Capture the cell that displays the provided text and extract its (x, y) central coordinate. 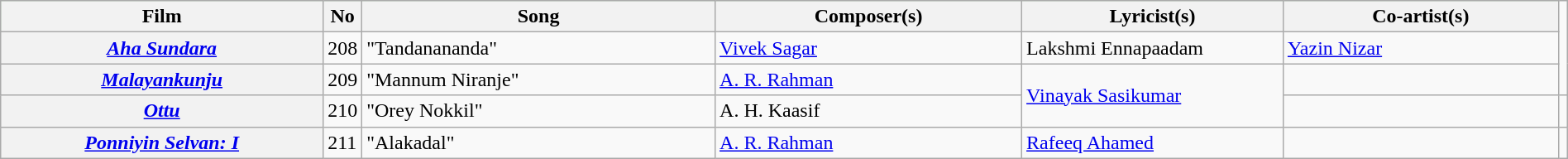
Lyricist(s) (1153, 17)
Song (539, 17)
Vivek Sagar (868, 48)
Yazin Nizar (1421, 48)
A. H. Kaasif (868, 111)
"Mannum Niranje" (539, 79)
Lakshmi Ennapaadam (1153, 48)
Aha Sundara (162, 48)
Malayankunju (162, 79)
Composer(s) (868, 17)
Rafeeq Ahamed (1153, 142)
"Orey Nokkil" (539, 111)
Vinayak Sasikumar (1153, 95)
Ponniyin Selvan: I (162, 142)
"Alakadal" (539, 142)
Film (162, 17)
"Tandanananda" (539, 48)
211 (342, 142)
208 (342, 48)
209 (342, 79)
Ottu (162, 111)
No (342, 17)
Co-artist(s) (1421, 17)
210 (342, 111)
